Provide the (x, y) coordinate of the cell's center where the given text is located.  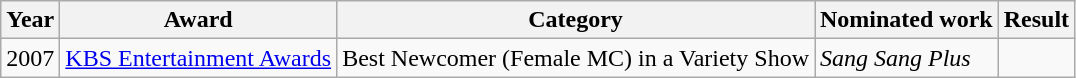
2007 (30, 58)
Best Newcomer (Female MC) in a Variety Show (576, 58)
Nominated work (906, 20)
KBS Entertainment Awards (198, 58)
Award (198, 20)
Sang Sang Plus (906, 58)
Year (30, 20)
Result (1036, 20)
Category (576, 20)
